Determine the [X, Y] coordinate at the center of the cell enclosing the given text.  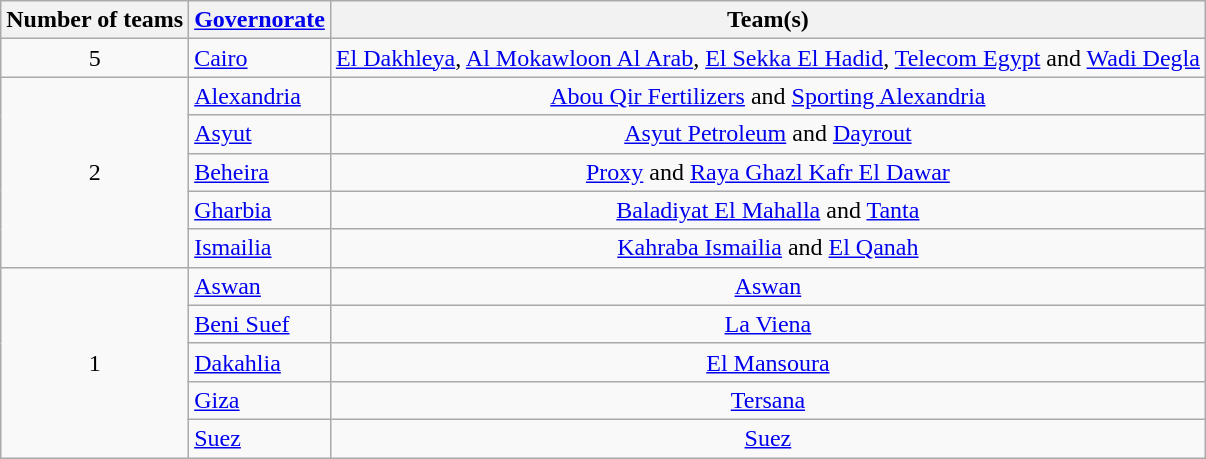
Asyut [260, 134]
Beheira [260, 172]
Team(s) [768, 20]
Number of teams [95, 20]
Beni Suef [260, 324]
Governorate [260, 20]
Proxy and Raya Ghazl Kafr El Dawar [768, 172]
El Mansoura [768, 362]
Cairo [260, 58]
Alexandria [260, 96]
5 [95, 58]
Tersana [768, 400]
Kahraba Ismailia and El Qanah [768, 248]
Dakahlia [260, 362]
Gharbia [260, 210]
Ismailia [260, 248]
Giza [260, 400]
Abou Qir Fertilizers and Sporting Alexandria [768, 96]
El Dakhleya, Al Mokawloon Al Arab, El Sekka El Hadid, Telecom Egypt and Wadi Degla [768, 58]
Asyut Petroleum and Dayrout [768, 134]
2 [95, 172]
1 [95, 362]
Baladiyat El Mahalla and Tanta [768, 210]
La Viena [768, 324]
